Determine the (x, y) coordinate at the center of the cell enclosing the given text.  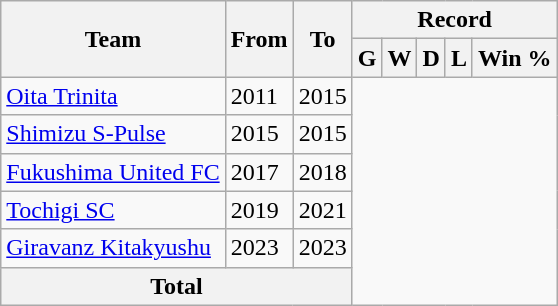
Win % (514, 58)
Tochigi SC (113, 210)
2018 (322, 172)
2017 (259, 172)
G (367, 58)
Team (113, 39)
2011 (259, 96)
D (431, 58)
Fukushima United FC (113, 172)
Shimizu S-Pulse (113, 134)
Total (176, 286)
To (322, 39)
Giravanz Kitakyushu (113, 248)
W (400, 58)
2019 (259, 210)
2021 (322, 210)
From (259, 39)
L (458, 58)
Oita Trinita (113, 96)
Record (454, 20)
